Detect which cell encompasses the target text, then output its (X, Y) center coordinate. 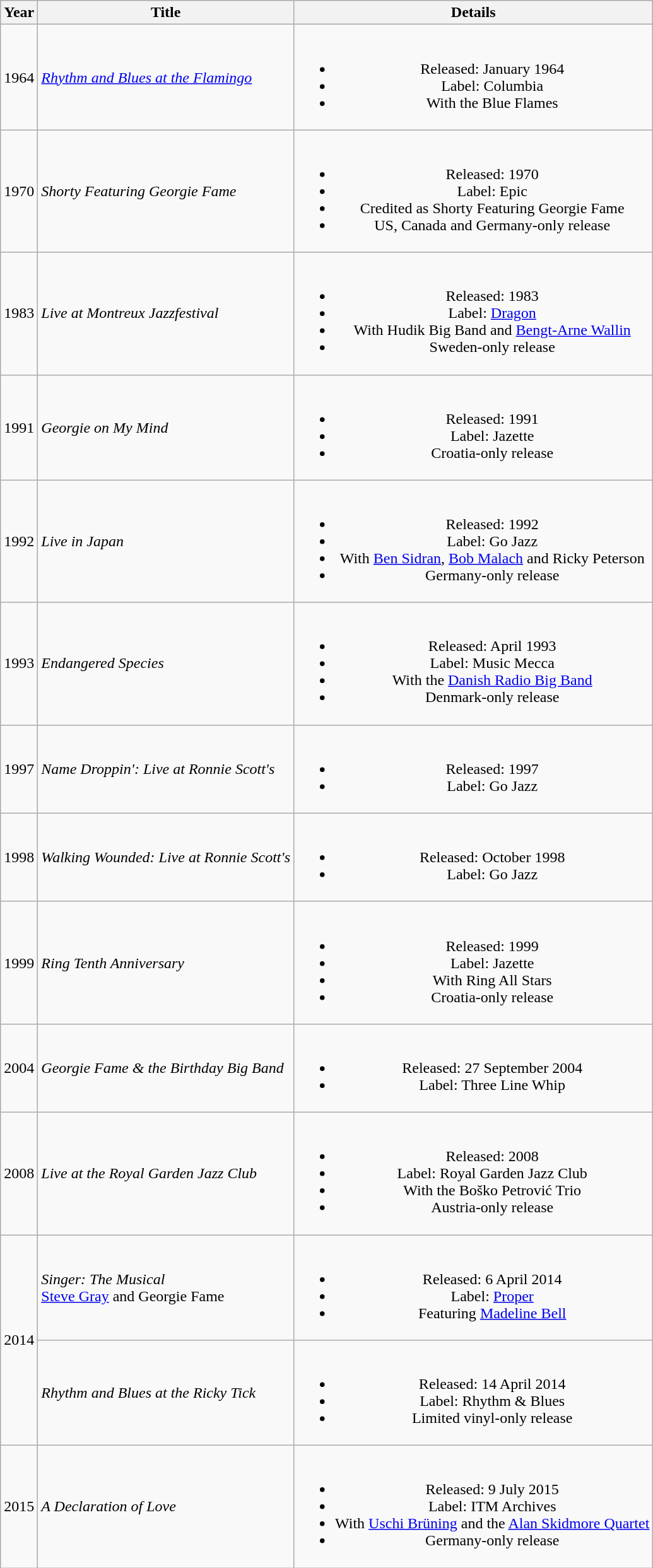
Released: 1991Label: JazetteCroatia-only release (473, 428)
Georgie Fame & the Birthday Big Band (166, 1068)
1970 (19, 191)
Released: 1999Label: JazetteWith Ring All StarsCroatia-only release (473, 962)
2008 (19, 1173)
A Declaration of Love (166, 1507)
Name Droppin': Live at Ronnie Scott's (166, 769)
Rhythm and Blues at the Flamingo (166, 77)
Live at the Royal Garden Jazz Club (166, 1173)
Released: 27 September 2004Label: Three Line Whip (473, 1068)
1993 (19, 664)
Released: October 1998Label: Go Jazz (473, 857)
1983 (19, 313)
2004 (19, 1068)
Live at Montreux Jazzfestival (166, 313)
Live in Japan (166, 541)
Shorty Featuring Georgie Fame (166, 191)
Walking Wounded: Live at Ronnie Scott's (166, 857)
Released: 14 April 2014Label: Rhythm & BluesLimited vinyl-only release (473, 1393)
Details (473, 13)
Released: 1997Label: Go Jazz (473, 769)
2015 (19, 1507)
Endangered Species (166, 664)
Rhythm and Blues at the Ricky Tick (166, 1393)
1999 (19, 962)
Released: 6 April 2014Label: ProperFeaturing Madeline Bell (473, 1288)
1992 (19, 541)
Georgie on My Mind (166, 428)
Released: 2008Label: Royal Garden Jazz ClubWith the Boško Petrović TrioAustria-only release (473, 1173)
1997 (19, 769)
Year (19, 13)
Released: January 1964Label: ColumbiaWith the Blue Flames (473, 77)
Ring Tenth Anniversary (166, 962)
Released: 1983Label: DragonWith Hudik Big Band and Bengt-Arne WallinSweden-only release (473, 313)
2014 (19, 1340)
1991 (19, 428)
Title (166, 13)
Released: 1970Label: EpicCredited as Shorty Featuring Georgie FameUS, Canada and Germany-only release (473, 191)
1964 (19, 77)
Released: 9 July 2015Label: ITM ArchivesWith Uschi Brüning and the Alan Skidmore QuartetGermany-only release (473, 1507)
Released: 1992Label: Go JazzWith Ben Sidran, Bob Malach and Ricky PetersonGermany-only release (473, 541)
Released: April 1993Label: Music MeccaWith the Danish Radio Big BandDenmark-only release (473, 664)
1998 (19, 857)
Singer: The MusicalSteve Gray and Georgie Fame (166, 1288)
